Find where the given text appears and provide that cell's center as [X, Y] coordinate. 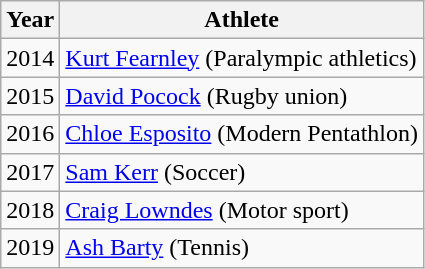
2014 [30, 58]
Craig Lowndes (Motor sport) [242, 210]
Kurt Fearnley (Paralympic athletics) [242, 58]
Sam Kerr (Soccer) [242, 172]
David Pocock (Rugby union) [242, 96]
2016 [30, 134]
2017 [30, 172]
Year [30, 20]
2015 [30, 96]
2018 [30, 210]
Chloe Esposito (Modern Pentathlon) [242, 134]
2019 [30, 248]
Ash Barty (Tennis) [242, 248]
Athlete [242, 20]
